Provide the (X, Y) coordinate of the cell's center where the given text is located.  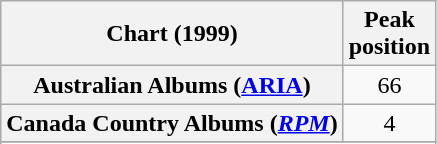
Chart (1999) (172, 34)
Peakposition (389, 34)
66 (389, 85)
Canada Country Albums (RPM) (172, 123)
Australian Albums (ARIA) (172, 85)
4 (389, 123)
